From the cell containing the given text, extract its center point as [X, Y] coordinate. 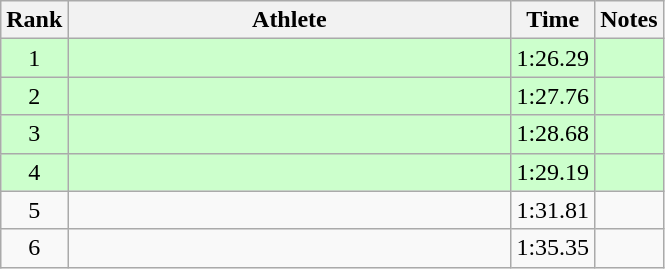
Time [553, 20]
Athlete [290, 20]
1:35.35 [553, 248]
1:29.19 [553, 172]
Notes [629, 20]
3 [34, 134]
5 [34, 210]
1:28.68 [553, 134]
1 [34, 58]
6 [34, 248]
1:26.29 [553, 58]
1:27.76 [553, 96]
2 [34, 96]
1:31.81 [553, 210]
4 [34, 172]
Rank [34, 20]
